For the text-containing cell, return its midpoint in (x, y) coordinate format. 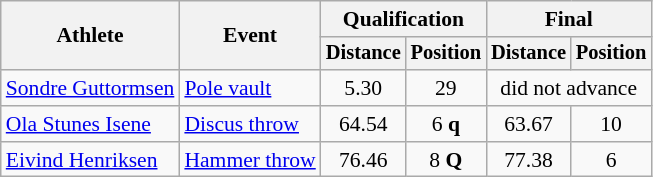
10 (611, 124)
Pole vault (250, 88)
63.67 (528, 124)
Sondre Guttormsen (90, 88)
29 (446, 88)
Discus throw (250, 124)
Qualification (404, 19)
6 q (446, 124)
Ola Stunes Isene (90, 124)
Athlete (90, 36)
did not advance (568, 88)
64.54 (364, 124)
5.30 (364, 88)
Final (568, 19)
Event (250, 36)
